Pinpoint the cell where the given text exists, returning its [X, Y] midpoint coordinate. 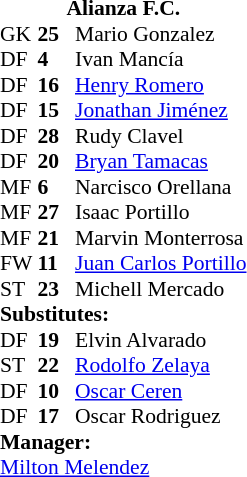
21 [57, 237]
Substitutes: [123, 314]
20 [57, 161]
Rodolfo Zelaya [160, 365]
22 [57, 365]
4 [57, 59]
6 [57, 186]
Michell Mercado [160, 288]
16 [57, 84]
Mario Gonzalez [160, 33]
27 [57, 212]
Oscar Ceren [160, 390]
25 [57, 33]
Rudy Clavel [160, 135]
Bryan Tamacas [160, 161]
Elvin Alvarado [160, 339]
28 [57, 135]
Juan Carlos Portillo [160, 263]
FW [19, 263]
Oscar Rodriguez [160, 416]
Narcisco Orellana [160, 186]
Jonathan Jiménez [160, 110]
11 [57, 263]
Henry Romero [160, 84]
15 [57, 110]
Marvin Monterrosa [160, 237]
Ivan Mancía [160, 59]
23 [57, 288]
10 [57, 390]
GK [19, 33]
19 [57, 339]
17 [57, 416]
Isaac Portillo [160, 212]
Manager: [123, 441]
